Extract the [x, y] coordinate from the center of the cell holding the provided text.  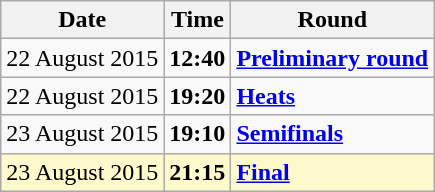
Semifinals [332, 134]
Preliminary round [332, 58]
12:40 [198, 58]
19:10 [198, 134]
Date [82, 20]
21:15 [198, 172]
Time [198, 20]
Heats [332, 96]
19:20 [198, 96]
Round [332, 20]
Final [332, 172]
